Identify which cell holds the provided text, then report its (x, y) central coordinate. 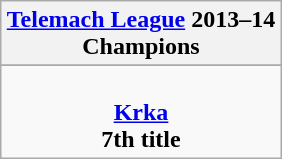
Krka7th title (140, 112)
Telemach League 2013–14Champions (140, 34)
